Return the [X, Y] coordinate for the center point of the cell that contains the specified text.  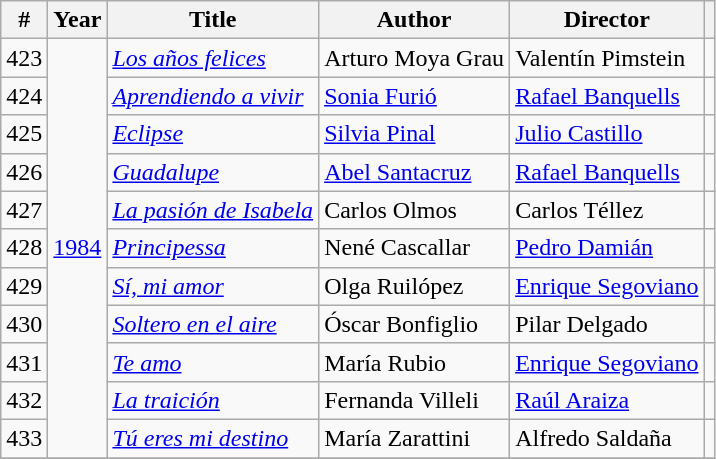
Aprendiendo a vivir [213, 96]
429 [24, 286]
Sí, mi amor [213, 286]
432 [24, 400]
Carlos Téllez [607, 210]
Director [607, 20]
431 [24, 362]
María Rubio [414, 362]
Author [414, 20]
Julio Castillo [607, 134]
Eclipse [213, 134]
427 [24, 210]
424 [24, 96]
La traición [213, 400]
426 [24, 172]
La pasión de Isabela [213, 210]
Carlos Olmos [414, 210]
Los años felices [213, 58]
Te amo [213, 362]
Óscar Bonfiglio [414, 324]
Raúl Araiza [607, 400]
María Zarattini [414, 438]
Abel Santacruz [414, 172]
430 [24, 324]
Alfredo Saldaña [607, 438]
Soltero en el aire [213, 324]
Pedro Damián [607, 248]
425 [24, 134]
Title [213, 20]
Principessa [213, 248]
1984 [78, 248]
Year [78, 20]
Arturo Moya Grau [414, 58]
Sonia Furió [414, 96]
Tú eres mi destino [213, 438]
423 [24, 58]
Fernanda Villeli [414, 400]
433 [24, 438]
# [24, 20]
428 [24, 248]
Olga Ruilópez [414, 286]
Silvia Pinal [414, 134]
Nené Cascallar [414, 248]
Guadalupe [213, 172]
Valentín Pimstein [607, 58]
Pilar Delgado [607, 324]
